Determine the [X, Y] coordinate at the center of the cell enclosing the given text.  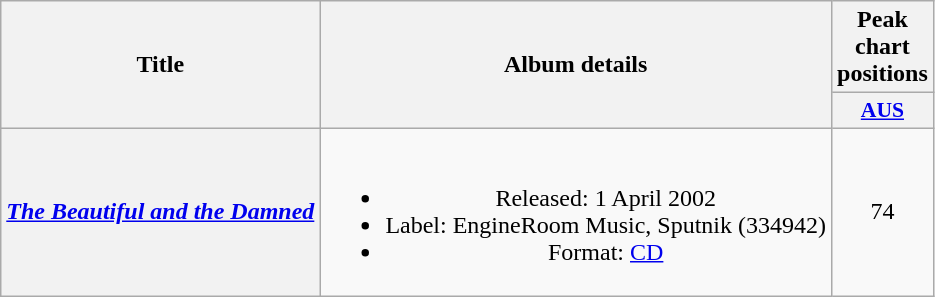
Title [160, 65]
The Beautiful and the Damned [160, 212]
Released: 1 April 2002Label: EngineRoom Music, Sputnik (334942)Format: CD [576, 212]
Peak chart positions [883, 47]
74 [883, 212]
AUS [883, 111]
Album details [576, 65]
